Search for the cell housing the specified text and yield its [X, Y] center coordinate. 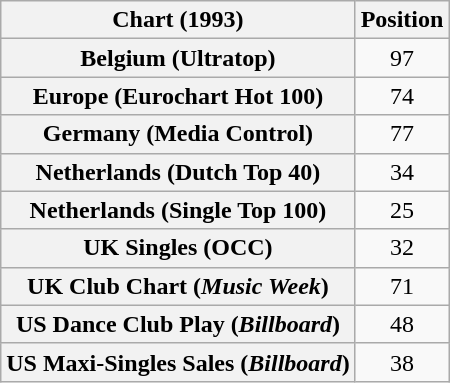
Chart (1993) [178, 20]
US Maxi-Singles Sales (Billboard) [178, 362]
71 [402, 286]
US Dance Club Play (Billboard) [178, 324]
48 [402, 324]
UK Club Chart (Music Week) [178, 286]
Germany (Media Control) [178, 134]
Europe (Eurochart Hot 100) [178, 96]
97 [402, 58]
Netherlands (Dutch Top 40) [178, 172]
Netherlands (Single Top 100) [178, 210]
74 [402, 96]
Position [402, 20]
32 [402, 248]
34 [402, 172]
UK Singles (OCC) [178, 248]
77 [402, 134]
Belgium (Ultratop) [178, 58]
38 [402, 362]
25 [402, 210]
